Return [X, Y] of the center of cell containing provided text 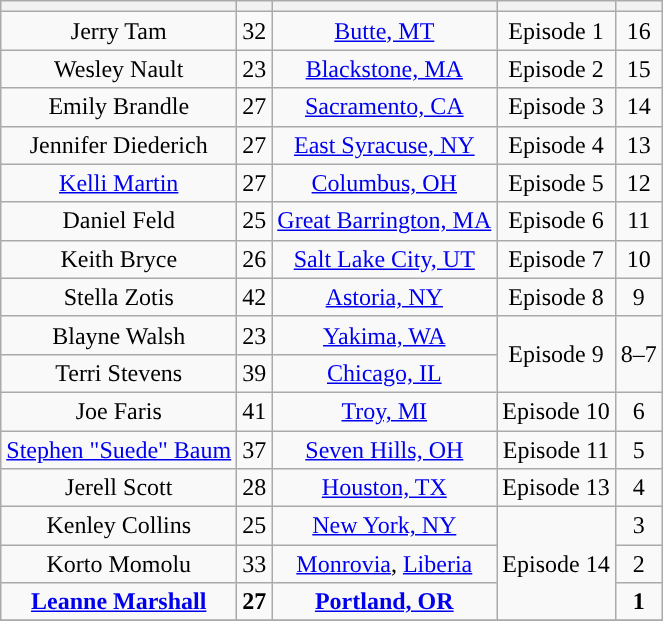
4 [638, 488]
Seven Hills, OH [384, 449]
11 [638, 221]
16 [638, 31]
3 [638, 526]
Terri Stevens [119, 373]
East Syracuse, NY [384, 145]
6 [638, 411]
Episode 2 [556, 69]
Troy, MI [384, 411]
Kenley Collins [119, 526]
Episode 5 [556, 183]
Stella Zotis [119, 297]
Jerell Scott [119, 488]
Joe Faris [119, 411]
Episode 6 [556, 221]
Butte, MT [384, 31]
9 [638, 297]
41 [254, 411]
Episode 1 [556, 31]
Episode 11 [556, 449]
Episode 4 [556, 145]
14 [638, 107]
15 [638, 69]
12 [638, 183]
Episode 10 [556, 411]
Monrovia, Liberia [384, 564]
Episode 7 [556, 259]
Wesley Nault [119, 69]
5 [638, 449]
Daniel Feld [119, 221]
Salt Lake City, UT [384, 259]
Kelli Martin [119, 183]
Jennifer Diederich [119, 145]
Episode 9 [556, 354]
32 [254, 31]
42 [254, 297]
13 [638, 145]
26 [254, 259]
Korto Momolu [119, 564]
Chicago, IL [384, 373]
Blackstone, MA [384, 69]
Portland, OR [384, 602]
Episode 8 [556, 297]
Emily Brandle [119, 107]
8–7 [638, 354]
Sacramento, CA [384, 107]
Great Barrington, MA [384, 221]
Episode 13 [556, 488]
1 [638, 602]
Columbus, OH [384, 183]
37 [254, 449]
Episode 14 [556, 564]
Yakima, WA [384, 335]
Blayne Walsh [119, 335]
Keith Bryce [119, 259]
2 [638, 564]
Houston, TX [384, 488]
Jerry Tam [119, 31]
New York, NY [384, 526]
Astoria, NY [384, 297]
39 [254, 373]
33 [254, 564]
Episode 3 [556, 107]
Leanne Marshall [119, 602]
10 [638, 259]
Stephen "Suede" Baum [119, 449]
28 [254, 488]
